Locate the cell with the specified text and output its [X, Y] center coordinate. 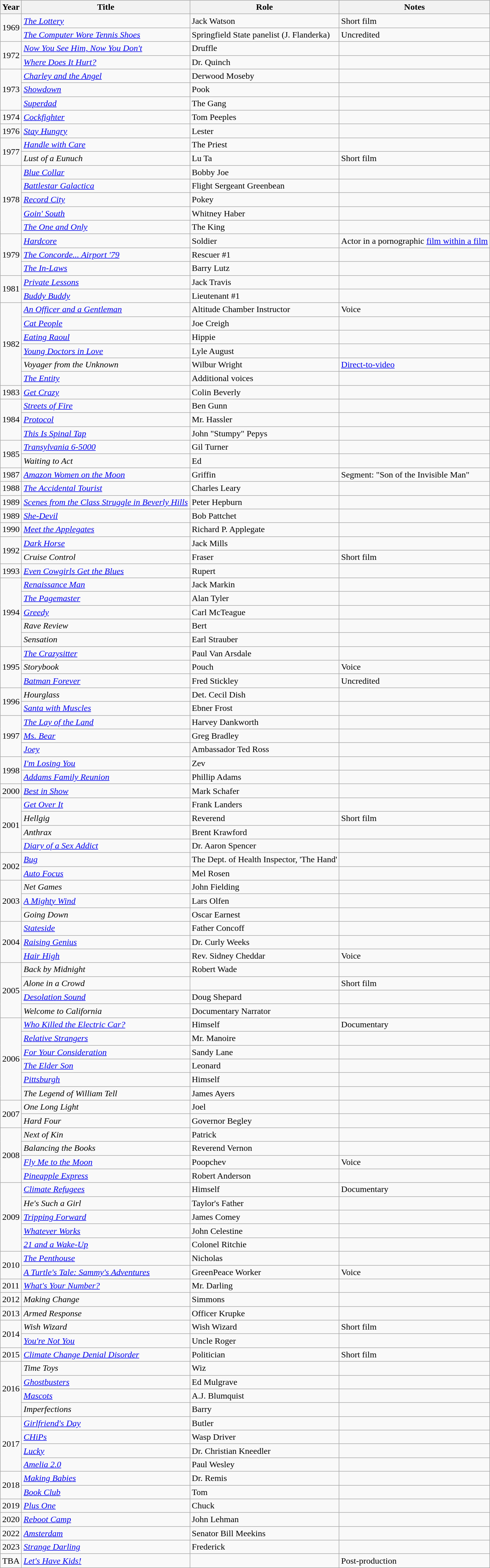
2010 [11, 1265]
Welcome to California [106, 1011]
Voyager from the Unknown [106, 364]
1988 [11, 488]
Ben Gunn [265, 406]
Lyle August [265, 351]
2014 [11, 1334]
Mascots [106, 1396]
1993 [11, 571]
2019 [11, 1506]
The King [265, 227]
2017 [11, 1444]
Flight Sergeant Greenbean [265, 186]
Pouch [265, 667]
Lieutenant #1 [265, 296]
Relative Strangers [106, 1038]
Zev [265, 763]
Hourglass [106, 695]
Amelia 2.0 [106, 1464]
Peter Hepburn [265, 502]
Druffle [265, 48]
Diary of a Sex Addict [106, 846]
Batman Forever [106, 681]
Waiting to Act [106, 461]
Lucky [106, 1451]
Climate Refugees [106, 1189]
Dr. Aaron Spencer [265, 846]
Making Babies [106, 1478]
John Lehman [265, 1520]
Storybook [106, 667]
Santa with Muscles [106, 708]
21 and a Wake-Up [106, 1244]
A Turtle's Tale: Sammy's Adventures [106, 1272]
Bob Pattchet [265, 516]
1990 [11, 530]
Back by Midnight [106, 969]
Hair High [106, 956]
1984 [11, 420]
Father Concoff [265, 928]
1995 [11, 667]
James Ayers [265, 1093]
One Long Light [106, 1107]
For Your Consideration [106, 1052]
What's Your Number? [106, 1286]
Earl Strauber [265, 640]
Battlestar Galactica [106, 186]
TBA [11, 1561]
1982 [11, 344]
Tom Peeples [265, 117]
Charley and the Angel [106, 76]
Fly Me to the Moon [106, 1162]
Cockfighter [106, 117]
Phillip Adams [265, 777]
Ghostbusters [106, 1382]
Get Over It [106, 804]
Raising Genius [106, 942]
Notes [415, 7]
CHiPs [106, 1437]
2013 [11, 1313]
Book Club [106, 1492]
Griffin [265, 475]
Leonard [265, 1066]
Hard Four [106, 1121]
Bobby Joe [265, 172]
Goin' South [106, 213]
Who Killed the Electric Car? [106, 1024]
The In-Laws [106, 268]
Uncle Roger [265, 1341]
Paul Van Arsdale [265, 653]
Armed Response [106, 1313]
Renaissance Man [106, 584]
Jack Watson [265, 21]
Dark Horse [106, 543]
Springfield State panelist (J. Flanderka) [265, 35]
Wiz [265, 1368]
Actor in a pornographic film within a film [415, 241]
Cruise Control [106, 557]
Rupert [265, 571]
Net Games [106, 887]
Reverend [265, 818]
Oscar Earnest [265, 915]
Dr. Christian Kneedler [265, 1451]
Role [265, 7]
2008 [11, 1155]
Bert [265, 626]
Wilbur Wright [265, 364]
Mr. Darling [265, 1286]
2006 [11, 1059]
Senator Bill Meekins [265, 1533]
2007 [11, 1114]
Climate Change Denial Disorder [106, 1355]
Auto Focus [106, 873]
1978 [11, 200]
Det. Cecil Dish [265, 695]
Direct-to-video [415, 364]
Jack Mills [265, 543]
Transylvania 6-5000 [106, 447]
The Penthouse [106, 1258]
2004 [11, 942]
Mr. Manoire [265, 1038]
Patrick [265, 1135]
Rave Review [106, 626]
Stateside [106, 928]
Hardcore [106, 241]
Politician [265, 1355]
Next of Kin [106, 1135]
2015 [11, 1355]
Scenes from the Class Struggle in Beverly Hills [106, 502]
Governor Begley [265, 1121]
Private Lessons [106, 282]
Eating Raoul [106, 337]
2002 [11, 867]
1981 [11, 289]
1985 [11, 454]
Segment: "Son of the Invisible Man" [415, 475]
Paul Wesley [265, 1464]
The Computer Wore Tennis Shoes [106, 35]
Plus One [106, 1506]
He's Such a Girl [106, 1203]
1977 [11, 151]
1976 [11, 131]
Amsterdam [106, 1533]
A.J. Blumquist [265, 1396]
Alan Tyler [265, 598]
Lester [265, 131]
John Celestine [265, 1231]
Jack Markin [265, 584]
1987 [11, 475]
1972 [11, 55]
2005 [11, 990]
Robert Wade [265, 969]
1979 [11, 255]
Colonel Ritchie [265, 1244]
Joe Creigh [265, 323]
Hellgig [106, 818]
Meet the Applegates [106, 530]
Young Doctors in Love [106, 351]
Alone in a Crowd [106, 983]
The Gang [265, 103]
Frederick [265, 1547]
Sensation [106, 640]
Joel [265, 1107]
The Dept. of Health Inspector, 'The Hand' [265, 860]
She-Devil [106, 516]
Barry [265, 1409]
Desolation Sound [106, 997]
The Crazysitter [106, 653]
1973 [11, 90]
Greedy [106, 612]
Brent Krawford [265, 832]
Wasp Driver [265, 1437]
Greg Bradley [265, 736]
The Priest [265, 144]
Girlfriend's Day [106, 1423]
Simmons [265, 1300]
Charles Leary [265, 488]
An Officer and a Gentleman [106, 310]
Cat People [106, 323]
Gil Turner [265, 447]
The One and Only [106, 227]
This Is Spinal Tap [106, 433]
Strange Darling [106, 1547]
2016 [11, 1389]
Sandy Lane [265, 1052]
Protocol [106, 420]
Showdown [106, 90]
Even Cowgirls Get the Blues [106, 571]
Doug Shepard [265, 997]
Anthrax [106, 832]
2000 [11, 791]
Pokey [265, 200]
Going Down [106, 915]
1983 [11, 392]
Hippie [265, 337]
1992 [11, 550]
1994 [11, 612]
Stay Hungry [106, 131]
Soldier [265, 241]
Taylor's Father [265, 1203]
Nicholas [265, 1258]
Carl McTeague [265, 612]
Mark Schafer [265, 791]
Fraser [265, 557]
Tripping Forward [106, 1217]
Mel Rosen [265, 873]
Ed [265, 461]
Additional voices [265, 378]
Where Does It Hurt? [106, 62]
Frank Landers [265, 804]
Addams Family Reunion [106, 777]
Year [11, 7]
James Comey [265, 1217]
The Lottery [106, 21]
Poopchev [265, 1162]
Joey [106, 750]
Reverend Vernon [265, 1148]
Imperfections [106, 1409]
Streets of Fire [106, 406]
Ms. Bear [106, 736]
Tom [265, 1492]
Let's Have Kids! [106, 1561]
Get Crazy [106, 392]
John "Stumpy" Pepys [265, 433]
The Elder Son [106, 1066]
Ebner Frost [265, 708]
You're Not You [106, 1341]
2023 [11, 1547]
Lust of a Eunuch [106, 158]
1974 [11, 117]
Documentary Narrator [265, 1011]
Making Change [106, 1300]
1998 [11, 770]
2018 [11, 1485]
Dr. Curly Weeks [265, 942]
Richard P. Applegate [265, 530]
Rev. Sidney Cheddar [265, 956]
2011 [11, 1286]
2003 [11, 901]
Bug [106, 860]
GreenPeace Worker [265, 1272]
Handle with Care [106, 144]
1969 [11, 28]
Harvey Dankworth [265, 722]
Now You See Him, Now You Don't [106, 48]
Rescuer #1 [265, 255]
Superdad [106, 103]
Derwood Moseby [265, 76]
Colin Beverly [265, 392]
Buddy Buddy [106, 296]
Whatever Works [106, 1231]
Balancing the Books [106, 1148]
Ed Mulgrave [265, 1382]
Pittsburgh [106, 1080]
2012 [11, 1300]
Dr. Quinch [265, 62]
Barry Lutz [265, 268]
A Mighty Wind [106, 901]
2001 [11, 825]
Whitney Haber [265, 213]
Chuck [265, 1506]
The Accidental Tourist [106, 488]
2022 [11, 1533]
Lu Ta [265, 158]
The Legend of William Tell [106, 1093]
Post-production [415, 1561]
The Entity [106, 378]
Amazon Women on the Moon [106, 475]
Jack Travis [265, 282]
Robert Anderson [265, 1176]
The Lay of the Land [106, 722]
Mr. Hassler [265, 420]
The Concorde... Airport '79 [106, 255]
1996 [11, 701]
2009 [11, 1217]
Pook [265, 90]
Record City [106, 200]
Altitude Chamber Instructor [265, 310]
The Pagemaster [106, 598]
Title [106, 7]
John Fielding [265, 887]
Time Toys [106, 1368]
Blue Collar [106, 172]
1997 [11, 736]
Ambassador Ted Ross [265, 750]
Butler [265, 1423]
Reboot Camp [106, 1520]
Lars Olfen [265, 901]
Pineapple Express [106, 1176]
Dr. Remis [265, 1478]
Fred Stickley [265, 681]
2020 [11, 1520]
Officer Krupke [265, 1313]
I'm Losing You [106, 763]
Best in Show [106, 791]
